Return (x, y) of the center of cell containing provided text 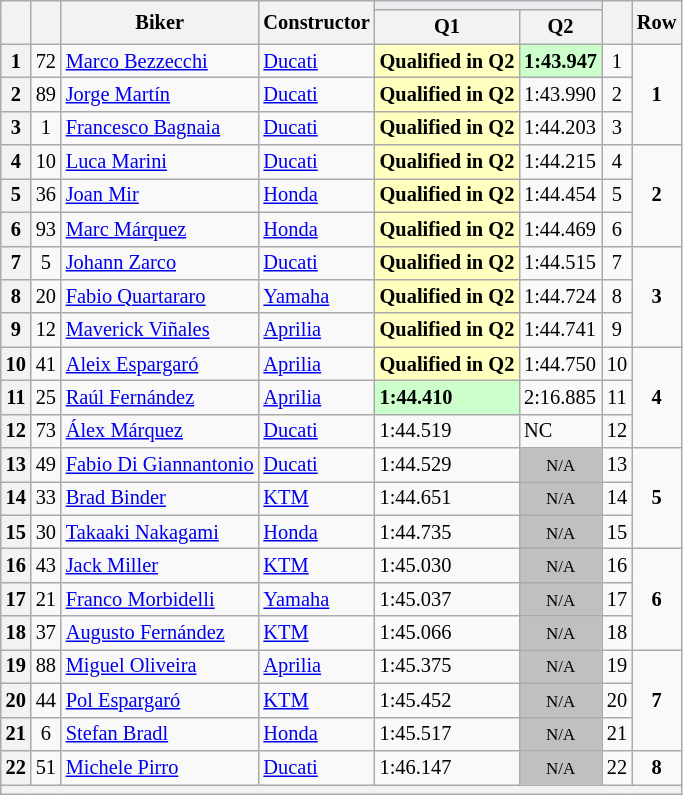
93 (46, 229)
Michele Pirro (160, 767)
Luca Marini (160, 162)
43 (46, 565)
Johann Zarco (160, 263)
1:44.203 (560, 128)
Francesco Bagnaia (160, 128)
1:45.066 (447, 633)
Jorge Martín (160, 94)
Álex Márquez (160, 431)
Q2 (560, 27)
Biker (160, 22)
1:45.517 (447, 734)
36 (46, 195)
89 (46, 94)
Stefan Bradl (160, 734)
1:44.529 (447, 465)
Aleix Espargaró (160, 364)
51 (46, 767)
2:16.885 (560, 397)
41 (46, 364)
72 (46, 61)
Pol Espargaró (160, 700)
Marc Márquez (160, 229)
1:44.651 (447, 498)
33 (46, 498)
Miguel Oliveira (160, 666)
30 (46, 532)
1:46.147 (447, 767)
Row (656, 22)
1:44.750 (560, 364)
1:44.410 (447, 397)
Q1 (447, 27)
Maverick Viñales (160, 330)
Augusto Fernández (160, 633)
Joan Mir (160, 195)
Raúl Fernández (160, 397)
1:44.741 (560, 330)
Franco Morbidelli (160, 599)
73 (46, 431)
NC (560, 431)
1:45.037 (447, 599)
44 (46, 700)
1:44.469 (560, 229)
49 (46, 465)
1:43.947 (560, 61)
Marco Bezzecchi (160, 61)
1:44.724 (560, 296)
Constructor (317, 22)
Jack Miller (160, 565)
1:43.990 (560, 94)
1:44.454 (560, 195)
1:45.030 (447, 565)
1:45.375 (447, 666)
88 (46, 666)
Takaaki Nakagami (160, 532)
37 (46, 633)
Brad Binder (160, 498)
1:45.452 (447, 700)
25 (46, 397)
1:44.515 (560, 263)
1:44.519 (447, 431)
1:44.735 (447, 532)
1:44.215 (560, 162)
Fabio Di Giannantonio (160, 465)
Fabio Quartararo (160, 296)
